Scan for the cell matching the given text and deliver its [X, Y] coordinate at center. 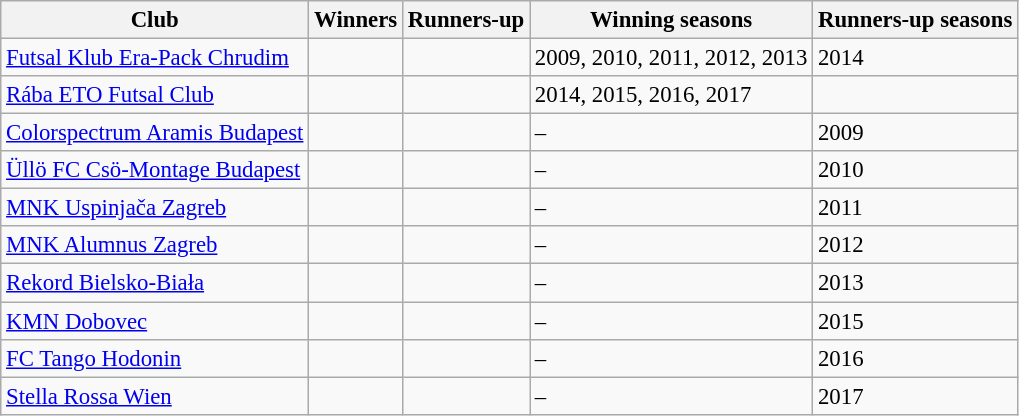
KMN Dobovec [155, 321]
2010 [916, 170]
Üllö FC Csö-Montage Budapest [155, 170]
2012 [916, 245]
Stella Rossa Wien [155, 396]
Winning seasons [672, 20]
Runners-up seasons [916, 20]
2009 [916, 133]
Winners [356, 20]
Club [155, 20]
FC Tango Hodonin [155, 358]
2017 [916, 396]
MNK Uspinjača Zagreb [155, 208]
Rekord Bielsko-Biała [155, 283]
Rába ETO Futsal Club [155, 95]
2015 [916, 321]
2016 [916, 358]
Runners-up [466, 20]
MNK Alumnus Zagreb [155, 245]
Futsal Klub Era-Pack Chrudim [155, 58]
2014, 2015, 2016, 2017 [672, 95]
2011 [916, 208]
2014 [916, 58]
Colorspectrum Aramis Budapest [155, 133]
2013 [916, 283]
2009, 2010, 2011, 2012, 2013 [672, 58]
